Output the (X, Y) coordinate of the center of the cell containing the given text.  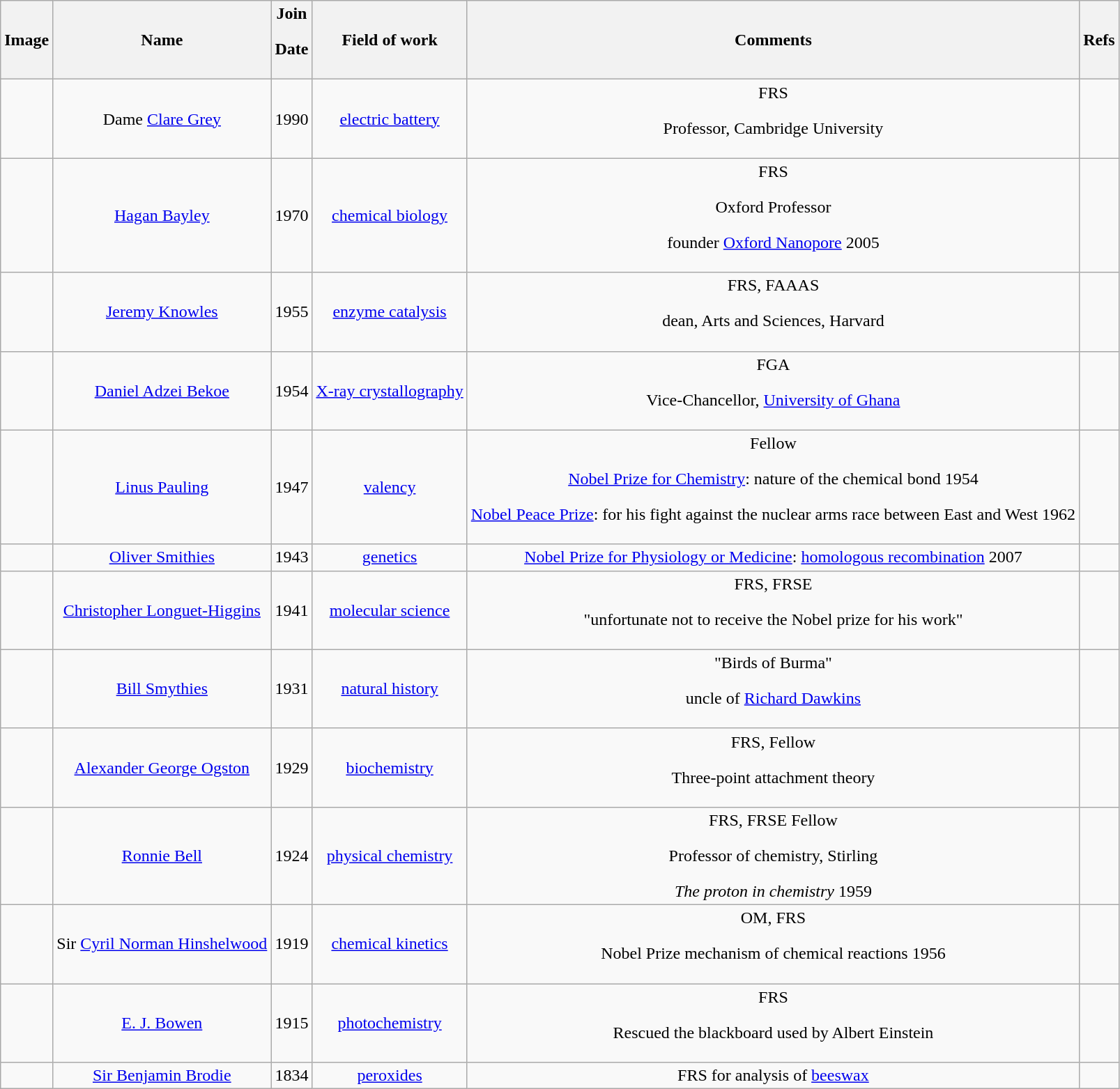
OM, FRS Nobel Prize mechanism of chemical reactions 1956 (773, 943)
1954 (291, 390)
1915 (291, 1023)
Refs (1099, 40)
FRS, FRSE"unfortunate not to receive the Nobel prize for his work" (773, 610)
1941 (291, 610)
Ronnie Bell (162, 856)
Field of work (390, 40)
chemical biology (390, 215)
Comments (773, 40)
1919 (291, 943)
FRSOxford Professor founder Oxford Nanopore 2005 (773, 215)
1947 (291, 487)
E. J. Bowen (162, 1023)
FGA Vice-Chancellor, University of Ghana (773, 390)
Daniel Adzei Bekoe (162, 390)
1931 (291, 688)
Alexander George Ogston (162, 768)
FRSProfessor, Cambridge University (773, 118)
Hagan Bayley (162, 215)
Nobel Prize for Physiology or Medicine: homologous recombination 2007 (773, 557)
enzyme catalysis (390, 312)
physical chemistry (390, 856)
Bill Smythies (162, 688)
1929 (291, 768)
Dame Clare Grey (162, 118)
FRS for analysis of beeswax (773, 1076)
1970 (291, 215)
FRS, FellowThree-point attachment theory (773, 768)
FRS, FRSE FellowProfessor of chemistry, StirlingThe proton in chemistry 1959 (773, 856)
1834 (291, 1076)
X-ray crystallography (390, 390)
molecular science (390, 610)
Oliver Smithies (162, 557)
chemical kinetics (390, 943)
Name (162, 40)
electric battery (390, 118)
valency (390, 487)
natural history (390, 688)
FRSRescued the blackboard used by Albert Einstein (773, 1023)
peroxides (390, 1076)
Sir Benjamin Brodie (162, 1076)
Christopher Longuet-Higgins (162, 610)
1990 (291, 118)
Sir Cyril Norman Hinshelwood (162, 943)
1924 (291, 856)
FRS, FAAASdean, Arts and Sciences, Harvard (773, 312)
photochemistry (390, 1023)
1955 (291, 312)
genetics (390, 557)
"Birds of Burma"uncle of Richard Dawkins (773, 688)
1943 (291, 557)
Image (26, 40)
Jeremy Knowles (162, 312)
biochemistry (390, 768)
JoinDate (291, 40)
Linus Pauling (162, 487)
